Find where the given text appears and provide that cell's center as [x, y] coordinate. 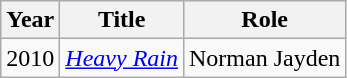
Year [30, 20]
2010 [30, 58]
Role [264, 20]
Heavy Rain [122, 58]
Title [122, 20]
Norman Jayden [264, 58]
